Scan for the cell matching the given text and deliver its [X, Y] coordinate at center. 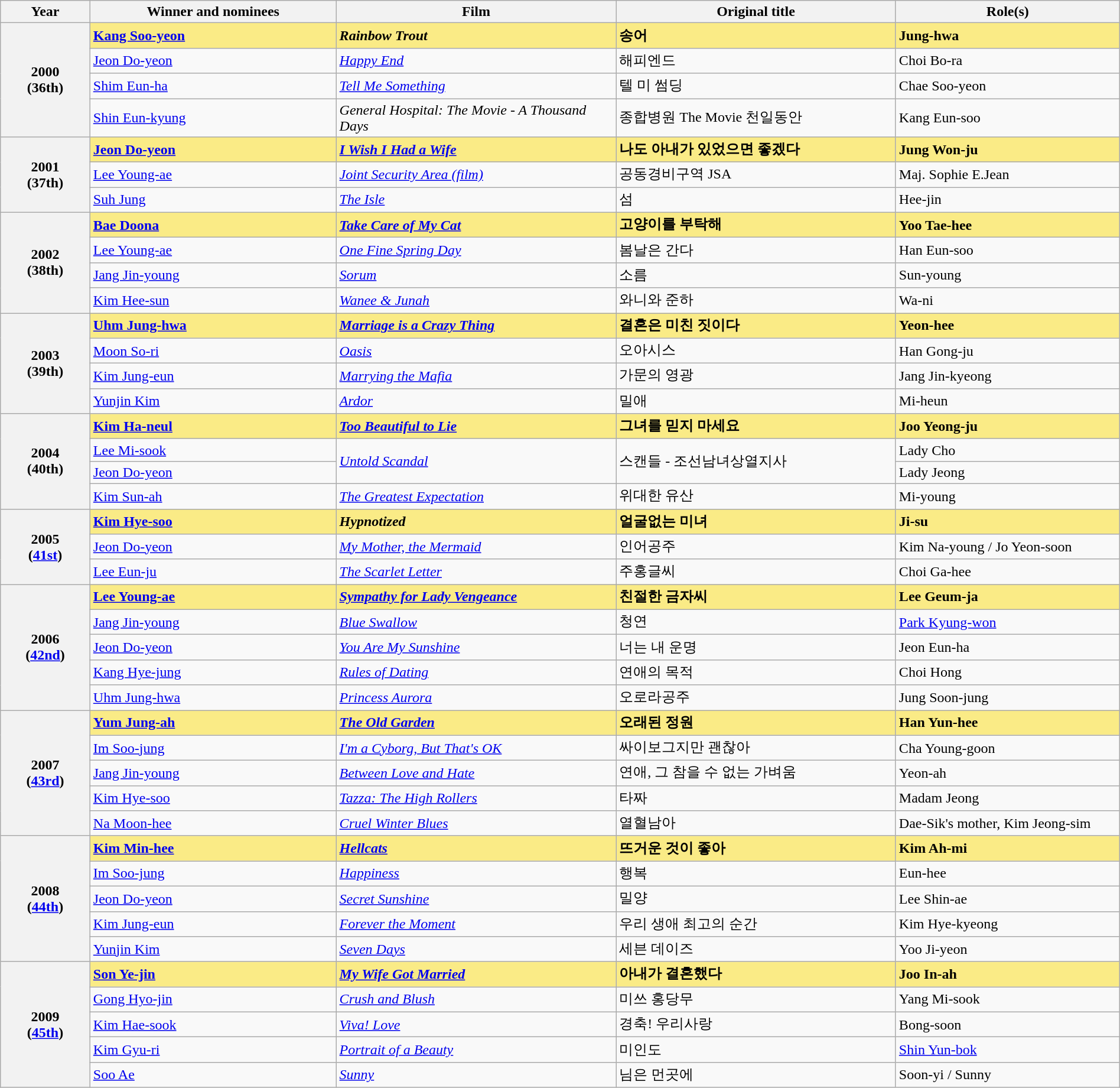
Mi-young [1008, 496]
Sympathy for Lady Vengeance [476, 597]
그녀를 믿지 마세요 [756, 427]
스캔들 - 조선남녀상열지사 [756, 461]
2006(42nd) [45, 648]
Lady Jeong [1008, 472]
아내가 결혼했다 [756, 974]
밀양 [756, 898]
고양이를 부탁해 [756, 225]
Kim Gyu-ri [213, 1050]
Kang Soo-yeon [213, 35]
Kim Min-hee [213, 849]
Shim Eun-ha [213, 86]
텔 미 썸딩 [756, 86]
봄날은 간다 [756, 251]
Jung Soon-jung [1008, 697]
타짜 [756, 798]
Choi Bo-ra [1008, 60]
Lady Cho [1008, 450]
2002(38th) [45, 262]
Park Kyung-won [1008, 622]
Wa-ni [1008, 300]
Portrait of a Beauty [476, 1050]
Sun-young [1008, 275]
Kim Na-young / Jo Yeon-soon [1008, 547]
Dae-Sik's mother, Kim Jeong-sim [1008, 824]
Tell Me Something [476, 86]
Joint Security Area (film) [476, 175]
연애의 목적 [756, 673]
Yeon-ah [1008, 773]
Between Love and Hate [476, 773]
공동경비구역 JSA [756, 175]
My Wife Got Married [476, 974]
The Scarlet Letter [476, 572]
주홍글씨 [756, 572]
섬 [756, 200]
Viva! Love [476, 1025]
Chae Soo-yeon [1008, 86]
Hellcats [476, 849]
2009(45th) [45, 1025]
Bong-soon [1008, 1025]
Shin Eun-kyung [213, 117]
2003(39th) [45, 363]
Yeon-hee [1008, 326]
You Are My Sunshine [476, 648]
Kim Ah-mi [1008, 849]
Gong Hyo-jin [213, 1000]
Kim Hee-sun [213, 300]
Role(s) [1008, 12]
미쓰 홍당무 [756, 1000]
Seven Days [476, 949]
오로라공주 [756, 697]
2008(44th) [45, 898]
Tazza: The High Rollers [476, 798]
Sunny [476, 1074]
위대한 유산 [756, 496]
Winner and nominees [213, 12]
너는 내 운명 [756, 648]
2005(41st) [45, 547]
싸이보그지만 괜찮아 [756, 748]
Happy End [476, 60]
Rainbow Trout [476, 35]
소름 [756, 275]
2001(37th) [45, 175]
Lee Eun-ju [213, 572]
가문의 영광 [756, 376]
The Greatest Expectation [476, 496]
Soo Ae [213, 1074]
Film [476, 12]
Ji-su [1008, 521]
Forever the Moment [476, 924]
Han Gong-ju [1008, 351]
청연 [756, 622]
님은 먼곳에 [756, 1074]
Happiness [476, 873]
Oasis [476, 351]
My Mother, the Mermaid [476, 547]
Jeon Eun-ha [1008, 648]
얼굴없는 미녀 [756, 521]
Madam Jeong [1008, 798]
2004(40th) [45, 461]
Yoo Ji-yeon [1008, 949]
Kim Sun-ah [213, 496]
Yoo Tae-hee [1008, 225]
밀애 [756, 401]
Wanee & Junah [476, 300]
Secret Sunshine [476, 898]
미인도 [756, 1050]
세븐 데이즈 [756, 949]
Take Care of My Cat [476, 225]
Han Eun-soo [1008, 251]
Lee Mi-sook [213, 450]
Marrying the Mafia [476, 376]
Kang Eun-soo [1008, 117]
Kim Hae-sook [213, 1025]
Moon So-ri [213, 351]
열혈남아 [756, 824]
뜨거운 것이 좋아 [756, 849]
Original title [756, 12]
Ardor [476, 401]
종합병원 The Movie 천일동안 [756, 117]
Shin Yun-bok [1008, 1050]
인어공주 [756, 547]
Lee Geum-ja [1008, 597]
행복 [756, 873]
One Fine Spring Day [476, 251]
Hypnotized [476, 521]
Choi Ga-hee [1008, 572]
경축! 우리사랑 [756, 1025]
The Isle [476, 200]
Cruel Winter Blues [476, 824]
Princess Aurora [476, 697]
Hee-jin [1008, 200]
나도 아내가 있었으면 좋겠다 [756, 150]
우리 생애 최고의 순간 [756, 924]
Rules of Dating [476, 673]
The Old Garden [476, 723]
Too Beautiful to Lie [476, 427]
Cha Young-goon [1008, 748]
Kim Hye-kyeong [1008, 924]
Suh Jung [213, 200]
Kang Hye-jung [213, 673]
General Hospital: The Movie - A Thousand Days [476, 117]
Mi-heun [1008, 401]
Jung-hwa [1008, 35]
Untold Scandal [476, 461]
Crush and Blush [476, 1000]
Sorum [476, 275]
Joo In-ah [1008, 974]
Blue Swallow [476, 622]
Joo Yeong-ju [1008, 427]
Year [45, 12]
Bae Doona [213, 225]
Maj. Sophie E.Jean [1008, 175]
Choi Hong [1008, 673]
Kim Ha-neul [213, 427]
2007(43rd) [45, 773]
오아시스 [756, 351]
연애, 그 참을 수 없는 가벼움 [756, 773]
2000(36th) [45, 80]
I'm a Cyborg, But That's OK [476, 748]
Yang Mi-sook [1008, 1000]
송어 [756, 35]
해피엔드 [756, 60]
Son Ye-jin [213, 974]
Marriage is a Crazy Thing [476, 326]
결혼은 미친 짓이다 [756, 326]
Eun-hee [1008, 873]
I Wish I Had a Wife [476, 150]
와니와 준하 [756, 300]
Lee Shin-ae [1008, 898]
Soon-yi / Sunny [1008, 1074]
Jung Won-ju [1008, 150]
친절한 금자씨 [756, 597]
Na Moon-hee [213, 824]
오래된 정원 [756, 723]
Yum Jung-ah [213, 723]
Jang Jin-kyeong [1008, 376]
Han Yun-hee [1008, 723]
